For the text-containing cell, return its midpoint in (x, y) coordinate format. 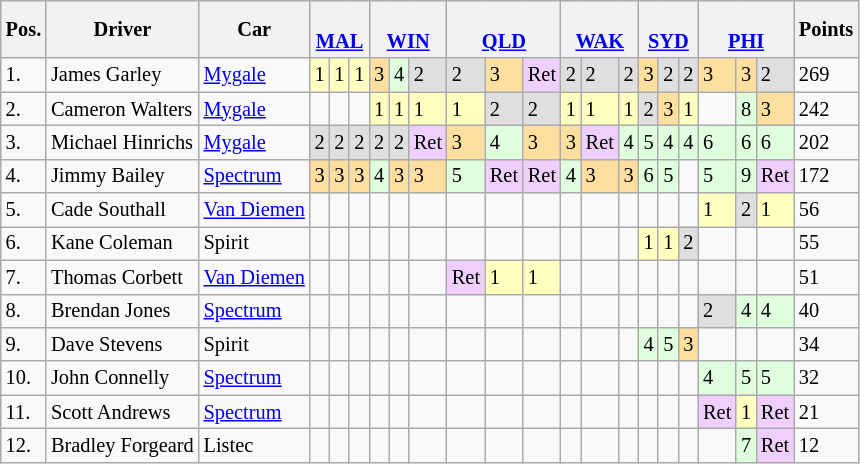
Pos. (24, 29)
172 (826, 176)
8. (24, 311)
32 (826, 378)
Points (826, 29)
2. (24, 109)
Jimmy Bailey (122, 176)
Kane Coleman (122, 243)
12 (826, 445)
34 (826, 344)
51 (826, 277)
Listec (254, 445)
9 (746, 176)
10. (24, 378)
Thomas Corbett (122, 277)
7. (24, 277)
56 (826, 210)
11. (24, 412)
1. (24, 75)
QLD (504, 29)
Michael Hinrichs (122, 142)
12. (24, 445)
Brendan Jones (122, 311)
WAK (600, 29)
7 (746, 445)
Driver (122, 29)
Cade Southall (122, 210)
242 (826, 109)
9. (24, 344)
202 (826, 142)
Bradley Forgeard (122, 445)
Dave Stevens (122, 344)
PHI (746, 29)
4. (24, 176)
5. (24, 210)
55 (826, 243)
James Garley (122, 75)
WIN (408, 29)
6. (24, 243)
MAL (340, 29)
40 (826, 311)
SYD (669, 29)
21 (826, 412)
Cameron Walters (122, 109)
John Connelly (122, 378)
269 (826, 75)
Scott Andrews (122, 412)
8 (746, 109)
3. (24, 142)
Car (254, 29)
